Locate the cell with the specified text and output its [X, Y] center coordinate. 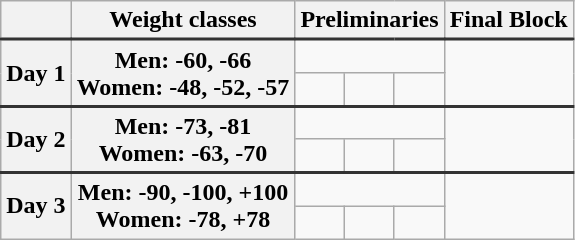
Men: -60, -66 Women: -48, -52, -57 [183, 74]
Day 3 [36, 206]
Day 2 [36, 140]
Final Block [508, 20]
Men: -73, -81 Women: -63, -70 [183, 140]
Men: -90, -100, +100 Women: -78, +78 [183, 206]
Weight classes [183, 20]
Preliminaries [370, 20]
Day 1 [36, 74]
